Locate the cell with the specified text and output its [X, Y] center coordinate. 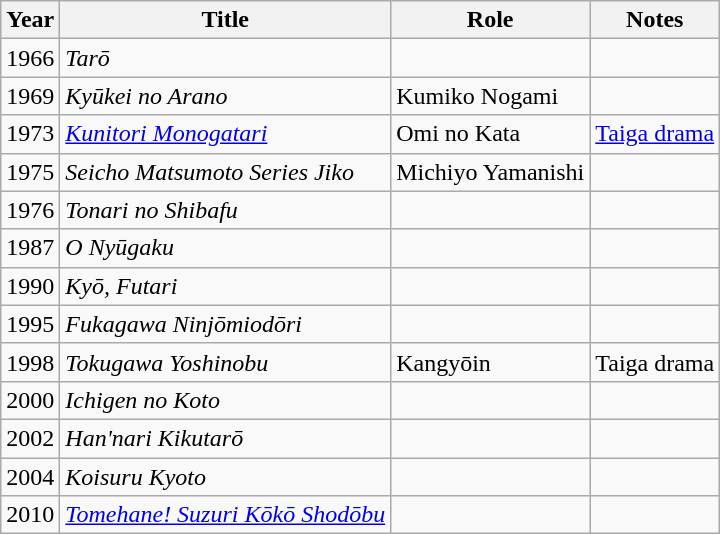
Han'nari Kikutarō [226, 438]
1966 [30, 58]
Kyō, Futari [226, 286]
Ichigen no Koto [226, 400]
1990 [30, 286]
Tarō [226, 58]
1987 [30, 248]
2004 [30, 477]
Kyūkei no Arano [226, 96]
O Nyūgaku [226, 248]
2010 [30, 515]
Notes [655, 20]
Tokugawa Yoshinobu [226, 362]
Michiyo Yamanishi [490, 172]
1973 [30, 134]
1995 [30, 324]
Seicho Matsumoto Series Jiko [226, 172]
Kumiko Nogami [490, 96]
Koisuru Kyoto [226, 477]
1975 [30, 172]
Kangyōin [490, 362]
Title [226, 20]
Tomehane! Suzuri Kōkō Shodōbu [226, 515]
Omi no Kata [490, 134]
Tonari no Shibafu [226, 210]
Role [490, 20]
2000 [30, 400]
Year [30, 20]
1976 [30, 210]
2002 [30, 438]
Kunitori Monogatari [226, 134]
1998 [30, 362]
1969 [30, 96]
Fukagawa Ninjōmiodōri [226, 324]
